Provide the [x, y] coordinate of the cell's center where the given text is located.  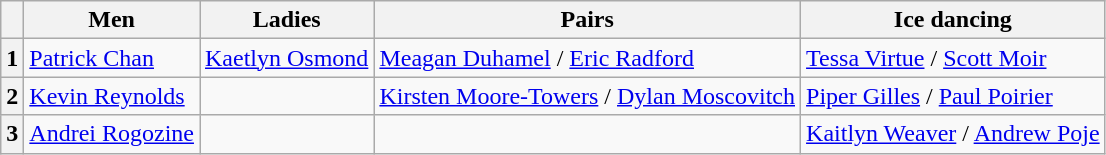
1 [12, 58]
Kevin Reynolds [112, 96]
Meagan Duhamel / Eric Radford [588, 58]
3 [12, 134]
Andrei Rogozine [112, 134]
Piper Gilles / Paul Poirier [954, 96]
Kaitlyn Weaver / Andrew Poje [954, 134]
Pairs [588, 20]
Men [112, 20]
Ice dancing [954, 20]
Ladies [287, 20]
Tessa Virtue / Scott Moir [954, 58]
2 [12, 96]
Kirsten Moore-Towers / Dylan Moscovitch [588, 96]
Patrick Chan [112, 58]
Kaetlyn Osmond [287, 58]
